Output the [X, Y] coordinate of the center of the cell containing the given text.  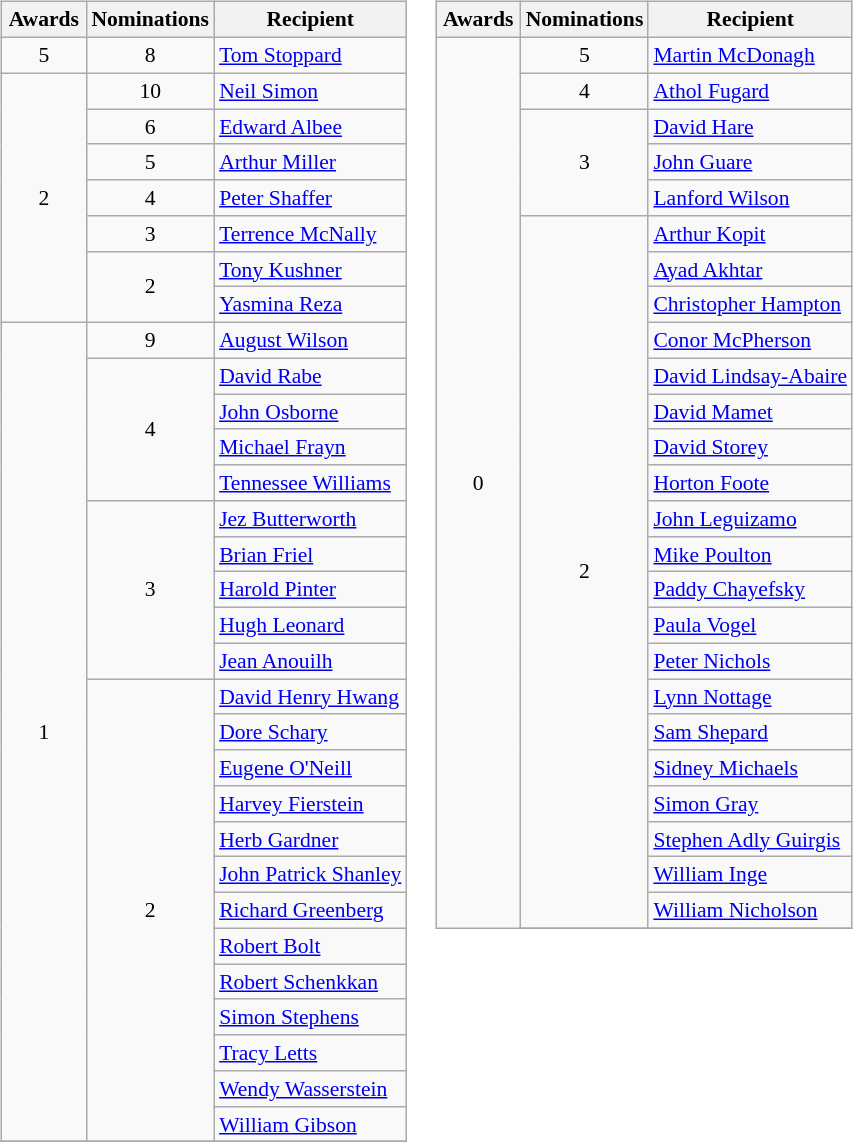
Sidney Michaels [750, 768]
Dore Schary [310, 732]
Hugh Leonard [310, 625]
William Nicholson [750, 910]
Michael Frayn [310, 447]
William Inge [750, 875]
6 [150, 127]
Arthur Miller [310, 162]
Arthur Kopit [750, 234]
John Osborne [310, 412]
Tom Stoppard [310, 55]
Simon Stephens [310, 1017]
8 [150, 55]
Herb Gardner [310, 839]
Harvey Fierstein [310, 804]
Jez Butterworth [310, 519]
1 [44, 732]
0 [478, 482]
10 [150, 91]
Lanford Wilson [750, 198]
Neil Simon [310, 91]
John Guare [750, 162]
Peter Nichols [750, 661]
Yasmina Reza [310, 305]
Wendy Wasserstein [310, 1089]
Terrence McNally [310, 234]
David Mamet [750, 412]
Ayad Akhtar [750, 269]
Jean Anouilh [310, 661]
Eugene O'Neill [310, 768]
William Gibson [310, 1124]
Robert Bolt [310, 946]
9 [150, 340]
Sam Shepard [750, 732]
David Lindsay-Abaire [750, 376]
Paula Vogel [750, 625]
Mike Poulton [750, 554]
Robert Schenkkan [310, 982]
David Rabe [310, 376]
Paddy Chayefsky [750, 590]
Tennessee Williams [310, 483]
David Storey [750, 447]
David Hare [750, 127]
Christopher Hampton [750, 305]
Peter Shaffer [310, 198]
Harold Pinter [310, 590]
Richard Greenberg [310, 910]
August Wilson [310, 340]
David Henry Hwang [310, 697]
John Leguizamo [750, 519]
Brian Friel [310, 554]
Edward Albee [310, 127]
Horton Foote [750, 483]
Stephen Adly Guirgis [750, 839]
John Patrick Shanley [310, 875]
Simon Gray [750, 804]
Athol Fugard [750, 91]
Lynn Nottage [750, 697]
Tony Kushner [310, 269]
Conor McPherson [750, 340]
Tracy Letts [310, 1053]
Martin McDonagh [750, 55]
